For the text-containing cell, return its midpoint in [X, Y] coordinate format. 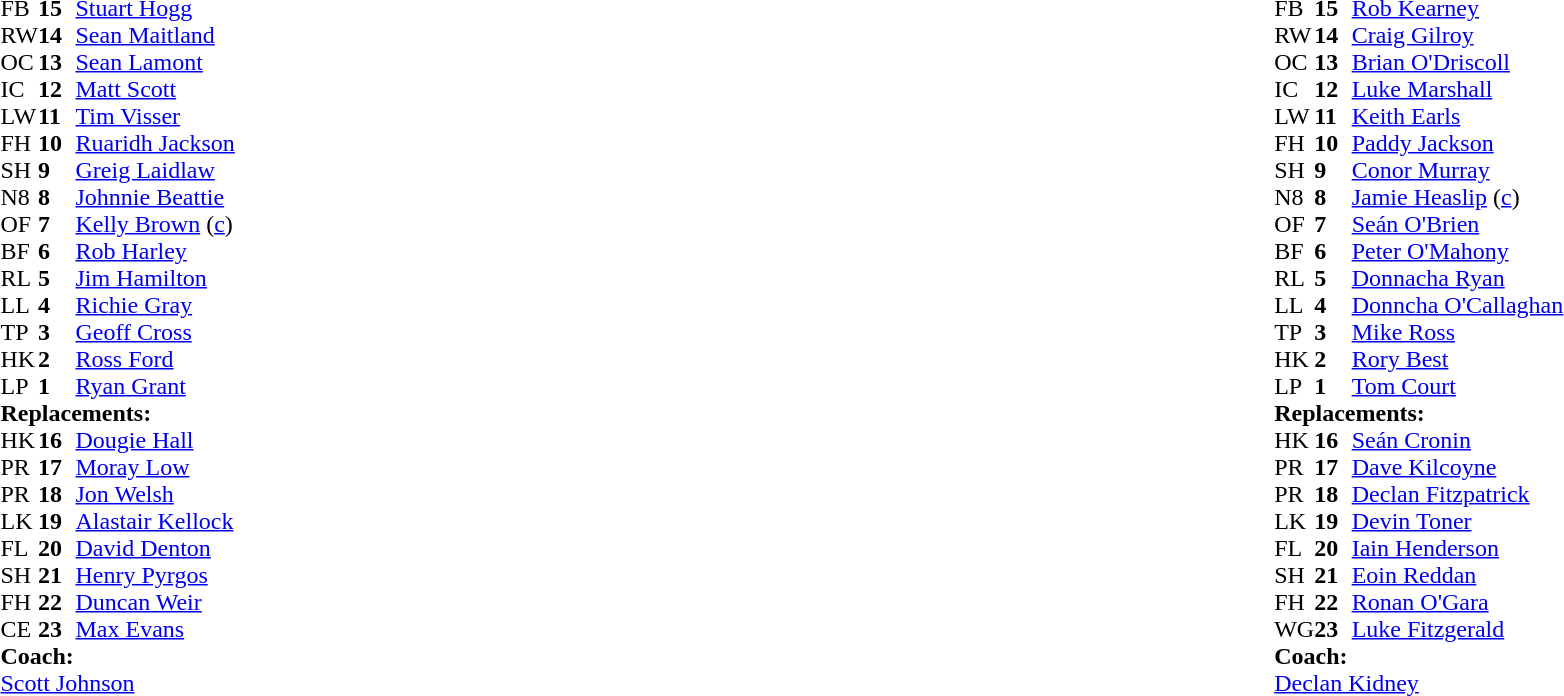
Geoff Cross [156, 332]
Dave Kilcoyne [1458, 468]
Ryan Grant [156, 386]
Sean Maitland [156, 36]
Dougie Hall [156, 440]
Tom Court [1458, 386]
Jon Welsh [156, 494]
Devin Toner [1458, 522]
Richie Gray [156, 306]
Ross Ford [156, 360]
Conor Murray [1458, 170]
Seán O'Brien [1458, 224]
Max Evans [156, 630]
Johnnie Beattie [156, 198]
Keith Earls [1458, 116]
Ronan O'Gara [1458, 602]
Donncha O'Callaghan [1458, 306]
Craig Gilroy [1458, 36]
Luke Marshall [1458, 90]
Peter O'Mahony [1458, 252]
Sean Lamont [156, 62]
Eoin Reddan [1458, 576]
Mike Ross [1458, 332]
Rory Best [1458, 360]
Declan Fitzpatrick [1458, 494]
Iain Henderson [1458, 548]
Luke Fitzgerald [1458, 630]
Paddy Jackson [1458, 144]
David Denton [156, 548]
Brian O'Driscoll [1458, 62]
Tim Visser [156, 116]
Rob Harley [156, 252]
Kelly Brown (c) [156, 224]
Duncan Weir [156, 602]
Jamie Heaslip (c) [1458, 198]
Greig Laidlaw [156, 170]
Donnacha Ryan [1458, 278]
Ruaridh Jackson [156, 144]
CE [19, 630]
WG [1294, 630]
Jim Hamilton [156, 278]
Seán Cronin [1458, 440]
Alastair Kellock [156, 522]
Moray Low [156, 468]
Henry Pyrgos [156, 576]
Matt Scott [156, 90]
